Determine the (x, y) coordinate at the center of the cell enclosing the given text.  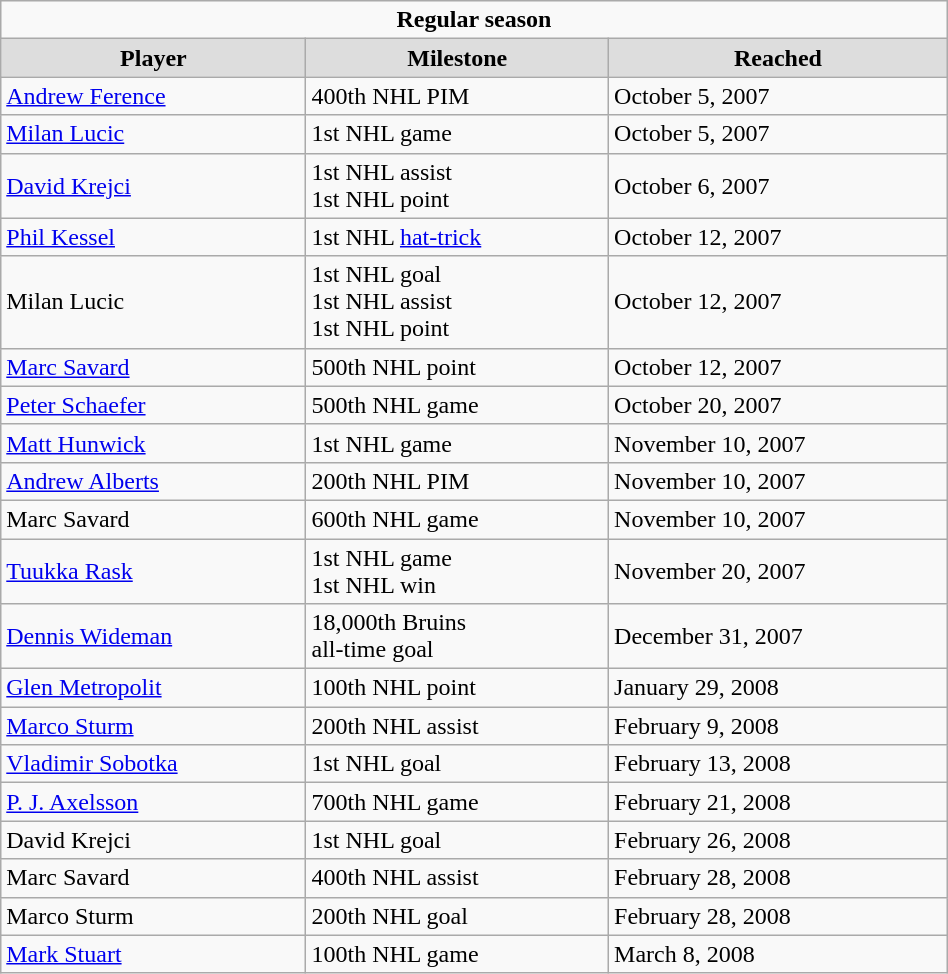
December 31, 2007 (778, 636)
October 6, 2007 (778, 186)
P. J. Axelsson (154, 802)
Regular season (474, 20)
1st NHL game1st NHL win (458, 570)
February 21, 2008 (778, 802)
March 8, 2008 (778, 954)
Mark Stuart (154, 954)
400th NHL assist (458, 878)
100th NHL point (458, 688)
Player (154, 58)
Glen Metropolit (154, 688)
November 20, 2007 (778, 570)
200th NHL PIM (458, 481)
Peter Schaefer (154, 405)
Vladimir Sobotka (154, 764)
Andrew Alberts (154, 481)
1st NHL hat-trick (458, 237)
Milestone (458, 58)
Tuukka Rask (154, 570)
February 13, 2008 (778, 764)
January 29, 2008 (778, 688)
700th NHL game (458, 802)
100th NHL game (458, 954)
200th NHL assist (458, 726)
18,000th Bruinsall-time goal (458, 636)
Andrew Ference (154, 96)
February 9, 2008 (778, 726)
600th NHL game (458, 519)
400th NHL PIM (458, 96)
1st NHL goal1st NHL assist1st NHL point (458, 302)
February 26, 2008 (778, 840)
1st NHL assist1st NHL point (458, 186)
Reached (778, 58)
200th NHL goal (458, 916)
500th NHL point (458, 367)
Dennis Wideman (154, 636)
500th NHL game (458, 405)
Matt Hunwick (154, 443)
October 20, 2007 (778, 405)
Phil Kessel (154, 237)
